Extract the (X, Y) coordinate from the center of the cell holding the provided text.  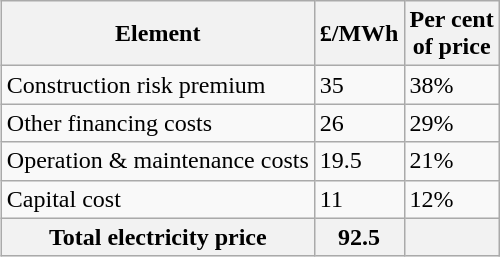
92.5 (359, 237)
Construction risk premium (158, 85)
Element (158, 34)
19.5 (359, 161)
12% (452, 199)
38% (452, 85)
Capital cost (158, 199)
Per centof price (452, 34)
Total electricity price (158, 237)
35 (359, 85)
£/MWh (359, 34)
11 (359, 199)
Other financing costs (158, 123)
21% (452, 161)
26 (359, 123)
29% (452, 123)
Operation & maintenance costs (158, 161)
